Search for the cell housing the specified text and yield its [X, Y] center coordinate. 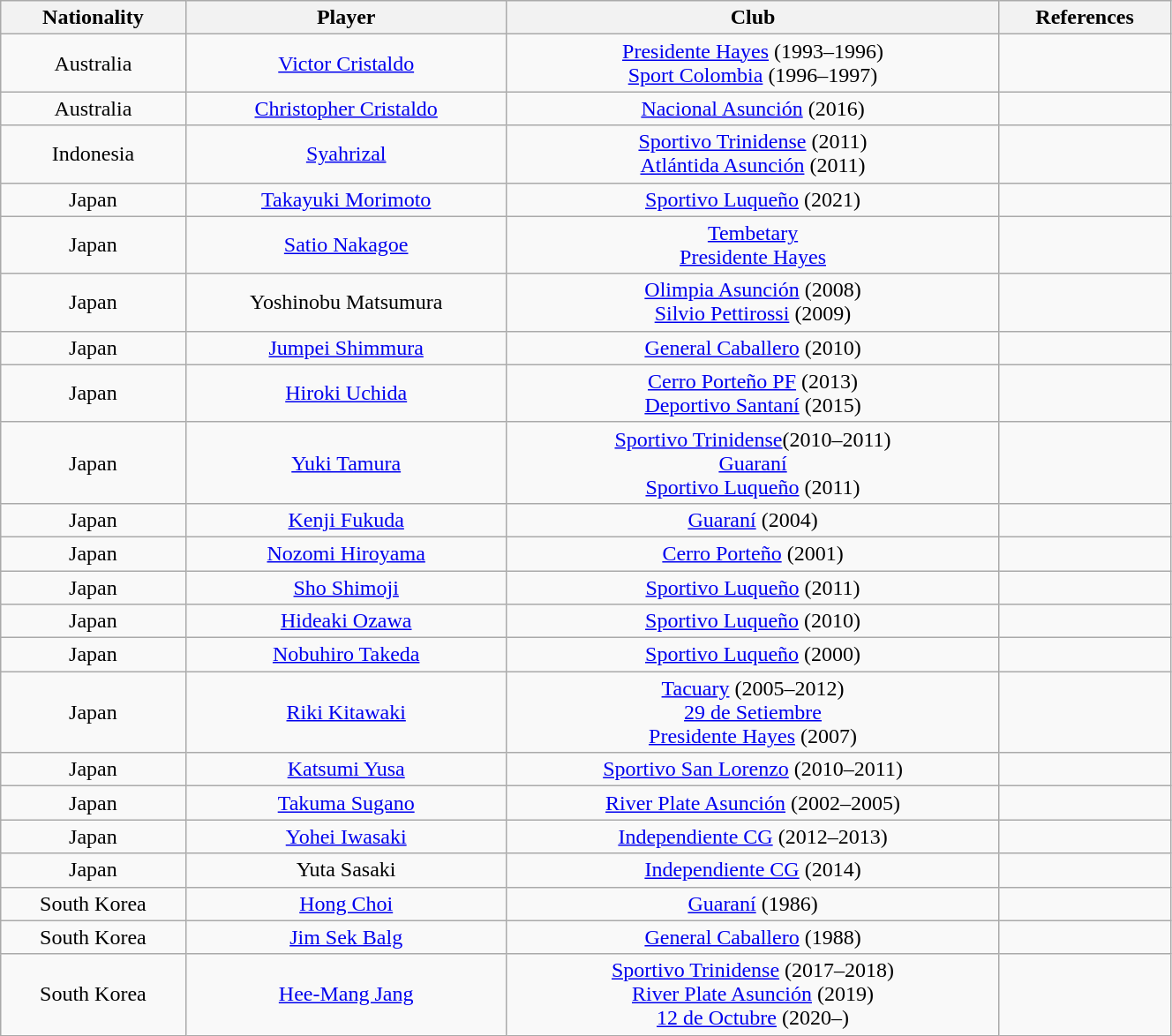
Christopher Cristaldo [346, 109]
Guaraní (2004) [752, 520]
Sportivo Luqueño (2010) [752, 621]
Syahrizal [346, 154]
Sportivo Trinidense (2017–2018)River Plate Asunción (2019)12 de Octubre (2020–) [752, 995]
Guaraní (1986) [752, 904]
Independiente CG (2014) [752, 870]
Club [752, 18]
References [1086, 18]
Sportivo Trinidense (2011)Atlántida Asunción (2011) [752, 154]
Hee-Mang Jang [346, 995]
Sportivo Trinidense(2010–2011)GuaraníSportivo Luqueño (2011) [752, 462]
Cerro Porteño PF (2013)Deportivo Santaní (2015) [752, 394]
Satio Nakagoe [346, 245]
Nationality [94, 18]
Presidente Hayes (1993–1996)Sport Colombia (1996–1997) [752, 64]
Yoshinobu Matsumura [346, 302]
Nozomi Hiroyama [346, 553]
General Caballero (1988) [752, 937]
Indonesia [94, 154]
Cerro Porteño (2001) [752, 553]
Player [346, 18]
General Caballero (2010) [752, 348]
River Plate Asunción (2002–2005) [752, 803]
Jim Sek Balg [346, 937]
Hong Choi [346, 904]
Yohei Iwasaki [346, 837]
Nobuhiro Takeda [346, 655]
Sportivo Luqueño (2021) [752, 199]
Independiente CG (2012–2013) [752, 837]
Sportivo Luqueño (2011) [752, 587]
Sho Shimoji [346, 587]
Takayuki Morimoto [346, 199]
Takuma Sugano [346, 803]
Katsumi Yusa [346, 769]
Yuki Tamura [346, 462]
Victor Cristaldo [346, 64]
Tacuary (2005–2012)29 de SetiembrePresidente Hayes (2007) [752, 712]
TembetaryPresidente Hayes [752, 245]
Olimpia Asunción (2008) Silvio Pettirossi (2009) [752, 302]
Yuta Sasaki [346, 870]
Sportivo San Lorenzo (2010–2011) [752, 769]
Sportivo Luqueño (2000) [752, 655]
Riki Kitawaki [346, 712]
Hideaki Ozawa [346, 621]
Hiroki Uchida [346, 394]
Nacional Asunción (2016) [752, 109]
Kenji Fukuda [346, 520]
Jumpei Shimmura [346, 348]
